Search for the cell housing the specified text and yield its (x, y) center coordinate. 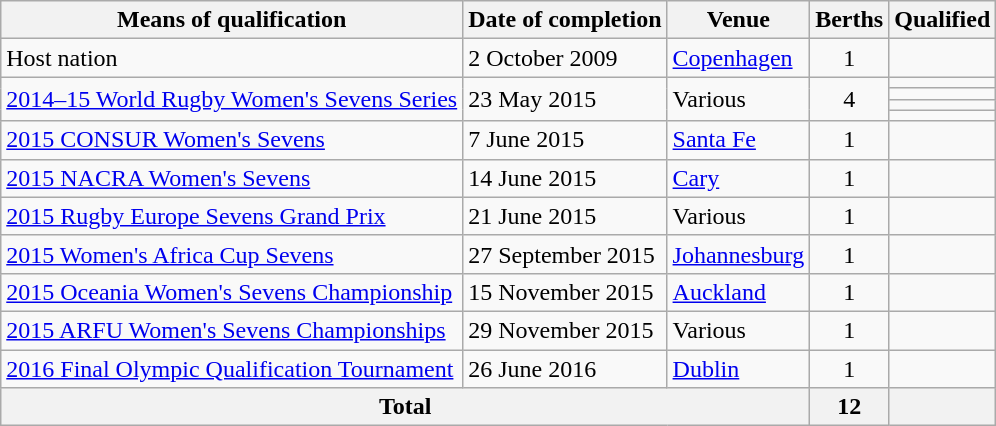
21 June 2015 (565, 216)
Auckland (738, 292)
Dublin (738, 369)
2015 NACRA Women's Sevens (232, 178)
Host nation (232, 58)
2014–15 World Rugby Women's Sevens Series (232, 99)
Venue (738, 20)
2015 Rugby Europe Sevens Grand Prix (232, 216)
23 May 2015 (565, 99)
2015 Oceania Women's Sevens Championship (232, 292)
Date of completion (565, 20)
Means of qualification (232, 20)
14 June 2015 (565, 178)
27 September 2015 (565, 254)
7 June 2015 (565, 140)
Copenhagen (738, 58)
29 November 2015 (565, 330)
Berths (850, 20)
26 June 2016 (565, 369)
2015 ARFU Women's Sevens Championships (232, 330)
4 (850, 99)
2 October 2009 (565, 58)
Total (406, 407)
Johannesburg (738, 254)
15 November 2015 (565, 292)
12 (850, 407)
2016 Final Olympic Qualification Tournament (232, 369)
Santa Fe (738, 140)
2015 Women's Africa Cup Sevens (232, 254)
Qualified (942, 20)
2015 CONSUR Women's Sevens (232, 140)
Cary (738, 178)
